Capture the cell that displays the provided text and extract its (x, y) central coordinate. 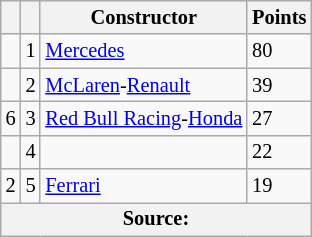
Source: (156, 219)
80 (279, 51)
Constructor (144, 17)
39 (279, 85)
4 (31, 152)
Points (279, 17)
Ferrari (144, 186)
19 (279, 186)
5 (31, 186)
6 (11, 118)
3 (31, 118)
22 (279, 152)
Mercedes (144, 51)
McLaren-Renault (144, 85)
Red Bull Racing-Honda (144, 118)
27 (279, 118)
1 (31, 51)
